From the cell containing the given text, extract its center point as (x, y) coordinate. 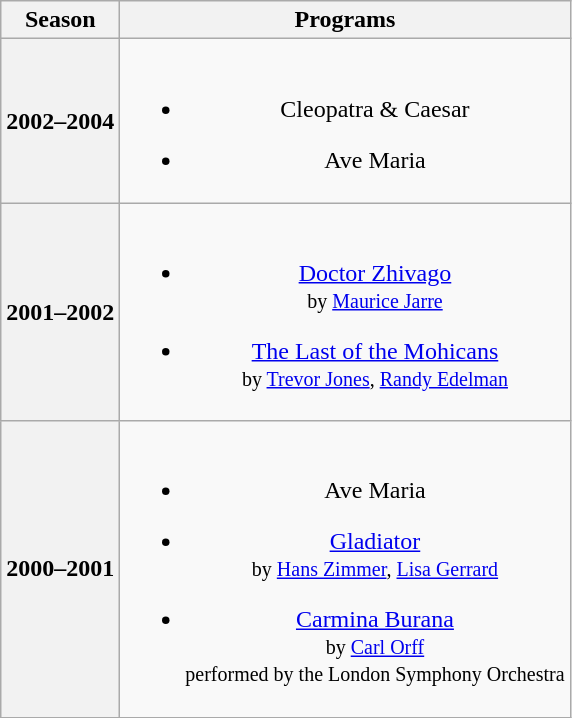
2002–2004 (60, 121)
2001–2002 (60, 312)
Programs (345, 20)
Doctor Zhivago by Maurice Jarre The Last of the Mohicans by Trevor Jones, Randy Edelman (345, 312)
Season (60, 20)
Cleopatra & CaesarAve Maria (345, 121)
2000–2001 (60, 569)
Ave MariaGladiator by Hans Zimmer, Lisa Gerrard Carmina Burana by Carl Orff performed by the London Symphony Orchestra (345, 569)
